Scan for the cell matching the given text and deliver its (x, y) coordinate at center. 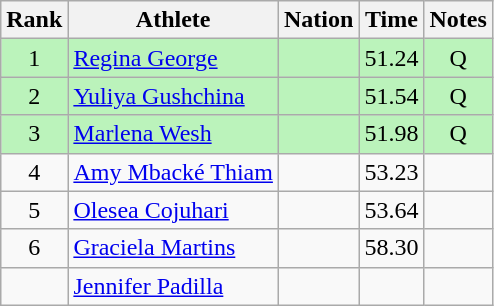
Jennifer Padilla (174, 286)
Graciela Martins (174, 248)
58.30 (392, 248)
Nation (318, 20)
Regina George (174, 58)
51.54 (392, 96)
6 (34, 248)
Olesea Cojuhari (174, 210)
Rank (34, 20)
Amy Mbacké Thiam (174, 172)
53.23 (392, 172)
1 (34, 58)
51.98 (392, 134)
Athlete (174, 20)
3 (34, 134)
4 (34, 172)
2 (34, 96)
Notes (458, 20)
53.64 (392, 210)
Marlena Wesh (174, 134)
Time (392, 20)
Yuliya Gushchina (174, 96)
5 (34, 210)
51.24 (392, 58)
